Scan for the cell matching the given text and deliver its (x, y) coordinate at center. 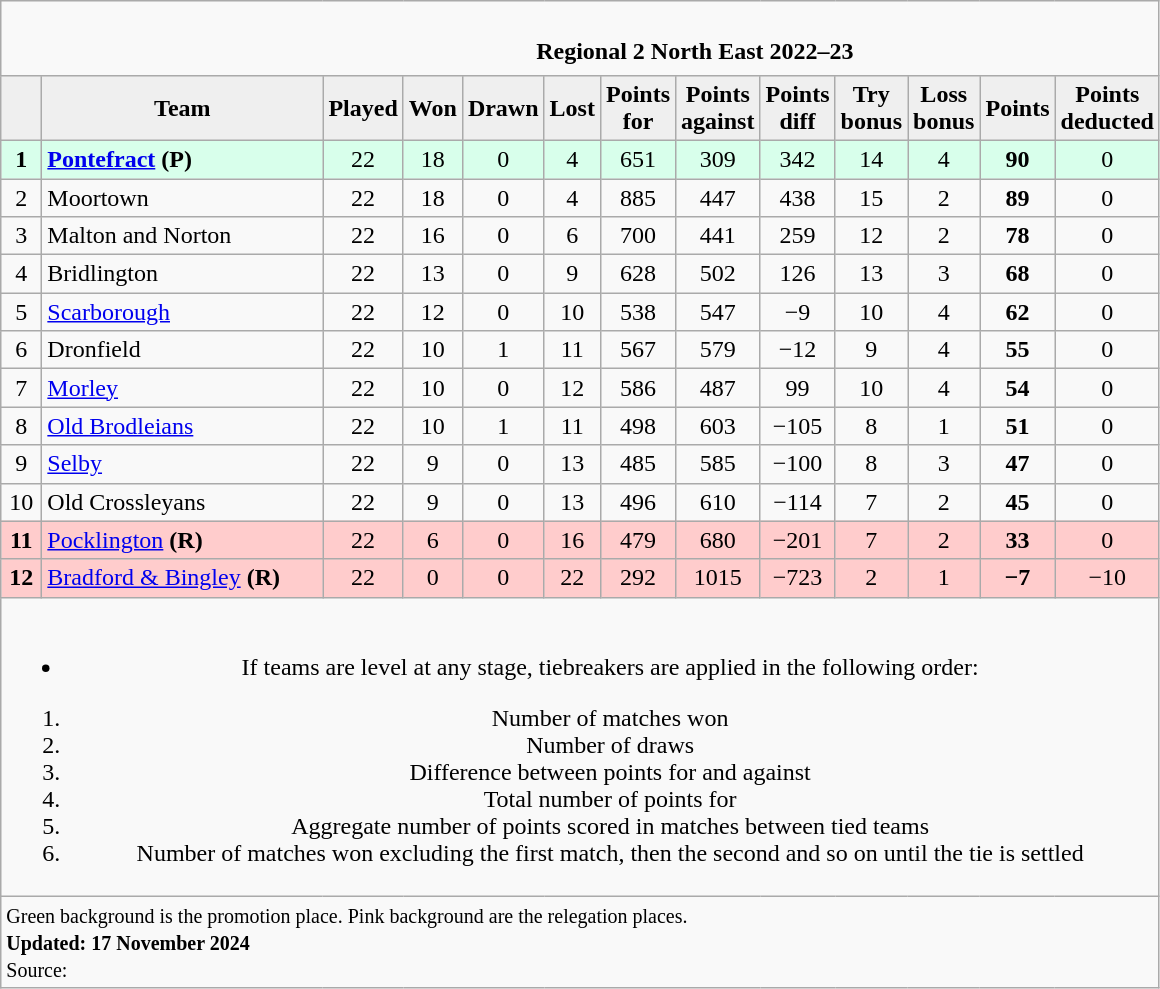
259 (798, 236)
Old Brodleians (182, 426)
68 (1018, 274)
547 (718, 312)
Team (182, 108)
51 (1018, 426)
498 (638, 426)
Won (432, 108)
Pontefract (P) (182, 159)
309 (718, 159)
−10 (1107, 578)
567 (638, 350)
Bradford & Bingley (R) (182, 578)
586 (638, 388)
54 (1018, 388)
Lost (572, 108)
680 (718, 540)
502 (718, 274)
651 (638, 159)
700 (638, 236)
−100 (798, 464)
14 (871, 159)
Moortown (182, 197)
Selby (182, 464)
Morley (182, 388)
−12 (798, 350)
−201 (798, 540)
441 (718, 236)
447 (718, 197)
603 (718, 426)
Dronfield (182, 350)
496 (638, 502)
78 (1018, 236)
Points (1018, 108)
Malton and Norton (182, 236)
33 (1018, 540)
−105 (798, 426)
585 (718, 464)
5 (22, 312)
−9 (798, 312)
1015 (718, 578)
342 (798, 159)
438 (798, 197)
579 (718, 350)
−114 (798, 502)
Points for (638, 108)
Old Crossleyans (182, 502)
610 (718, 502)
Green background is the promotion place. Pink background are the relegation places.Updated: 17 November 2024 Source: (580, 942)
Drawn (503, 108)
628 (638, 274)
90 (1018, 159)
62 (1018, 312)
Points deducted (1107, 108)
126 (798, 274)
−723 (798, 578)
Played (363, 108)
Pocklington (R) (182, 540)
Scarborough (182, 312)
485 (638, 464)
Points against (718, 108)
−7 (1018, 578)
479 (638, 540)
89 (1018, 197)
885 (638, 197)
292 (638, 578)
Bridlington (182, 274)
538 (638, 312)
487 (718, 388)
Points diff (798, 108)
Loss bonus (944, 108)
55 (1018, 350)
15 (871, 197)
47 (1018, 464)
Try bonus (871, 108)
45 (1018, 502)
99 (798, 388)
